From the cell containing the given text, extract its center point as [X, Y] coordinate. 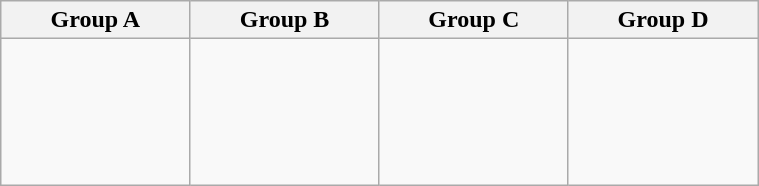
Group C [474, 20]
Group D [662, 20]
Group A [96, 20]
Group B [284, 20]
